Detect which cell encompasses the target text, then output its [x, y] center coordinate. 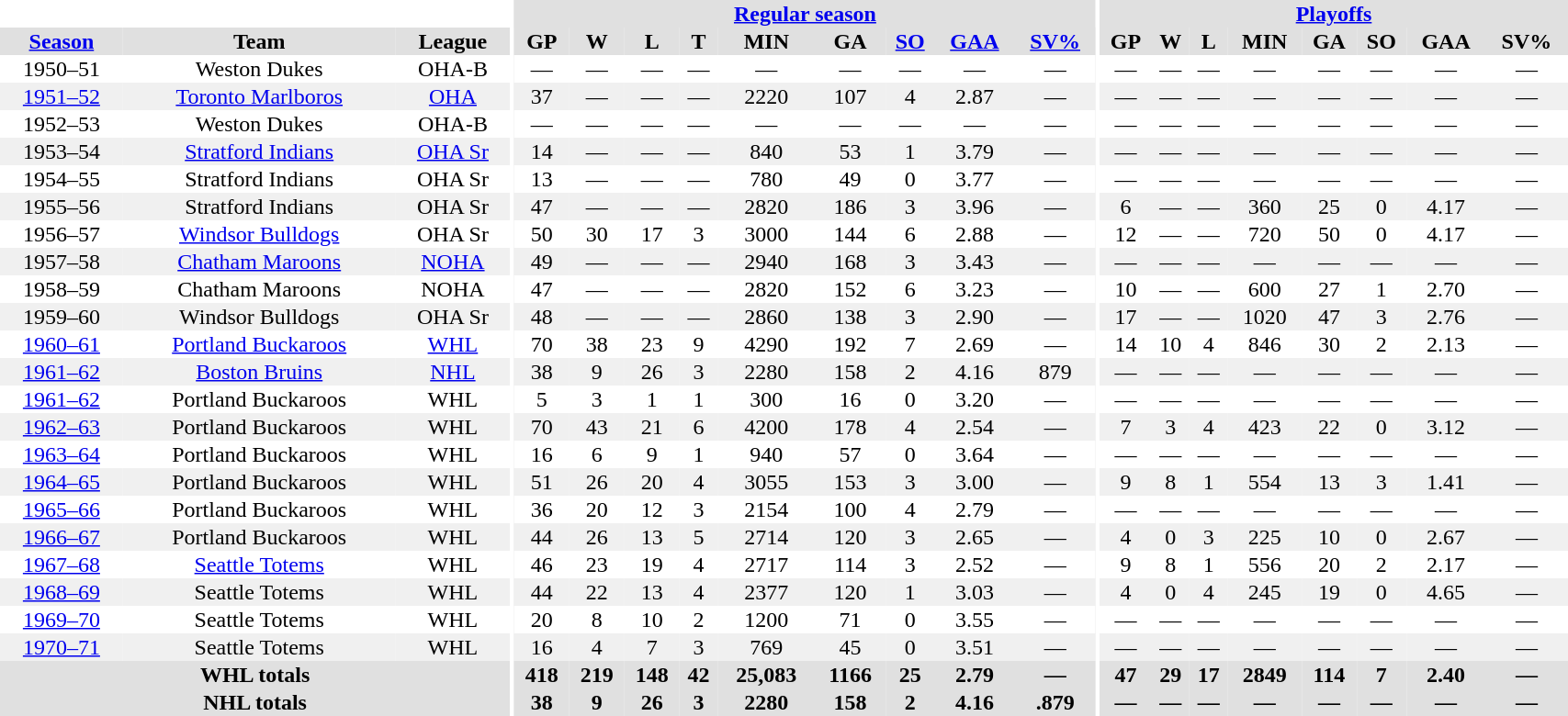
1963–64 [62, 454]
3.96 [976, 207]
NHL totals [255, 702]
720 [1264, 234]
2.70 [1446, 289]
1956–57 [62, 234]
3.43 [976, 262]
1970–71 [62, 647]
53 [850, 151]
1964–65 [62, 482]
225 [1264, 537]
Regular season [805, 14]
57 [850, 454]
29 [1170, 675]
2.13 [1446, 344]
2.67 [1446, 537]
2.40 [1446, 675]
554 [1264, 482]
360 [1264, 207]
2.90 [976, 317]
1967–68 [62, 565]
2849 [1264, 675]
3.64 [976, 454]
219 [597, 675]
Playoffs [1334, 14]
840 [766, 151]
879 [1055, 372]
1166 [850, 675]
846 [1264, 344]
148 [652, 675]
1959–60 [62, 317]
1200 [766, 620]
Boston Bruins [259, 372]
2.65 [976, 537]
1954–55 [62, 179]
2377 [766, 592]
3.23 [976, 289]
2.76 [1446, 317]
138 [850, 317]
WHL totals [255, 675]
940 [766, 454]
48 [542, 317]
.879 [1055, 702]
Team [259, 41]
556 [1264, 565]
T [699, 41]
51 [542, 482]
2717 [766, 565]
2.69 [976, 344]
43 [597, 427]
1957–58 [62, 262]
3.77 [976, 179]
418 [542, 675]
71 [850, 620]
1950–51 [62, 69]
NHL [454, 372]
36 [542, 509]
186 [850, 207]
45 [850, 647]
769 [766, 647]
4.65 [1446, 592]
1962–63 [62, 427]
107 [850, 96]
3000 [766, 234]
1955–56 [62, 207]
1966–67 [62, 537]
245 [1264, 592]
100 [850, 509]
1960–61 [62, 344]
OHA [454, 96]
4200 [766, 427]
2220 [766, 96]
2.17 [1446, 565]
27 [1329, 289]
144 [850, 234]
178 [850, 427]
2860 [766, 317]
2.52 [976, 565]
2154 [766, 509]
600 [1264, 289]
1020 [1264, 317]
2714 [766, 537]
1.41 [1446, 482]
300 [766, 399]
3055 [766, 482]
3.55 [976, 620]
1969–70 [62, 620]
21 [652, 427]
1965–66 [62, 509]
46 [542, 565]
168 [850, 262]
1952–53 [62, 124]
Toronto Marlboros [259, 96]
37 [542, 96]
1968–69 [62, 592]
League [454, 41]
1953–54 [62, 151]
3.00 [976, 482]
423 [1264, 427]
1951–52 [62, 96]
25,083 [766, 675]
3.20 [976, 399]
Season [62, 41]
2940 [766, 262]
192 [850, 344]
2.54 [976, 427]
42 [699, 675]
3.79 [976, 151]
153 [850, 482]
2.88 [976, 234]
780 [766, 179]
3.03 [976, 592]
1958–59 [62, 289]
152 [850, 289]
3.12 [1446, 427]
4290 [766, 344]
2.87 [976, 96]
3.51 [976, 647]
